For the text-containing cell, return its midpoint in [x, y] coordinate format. 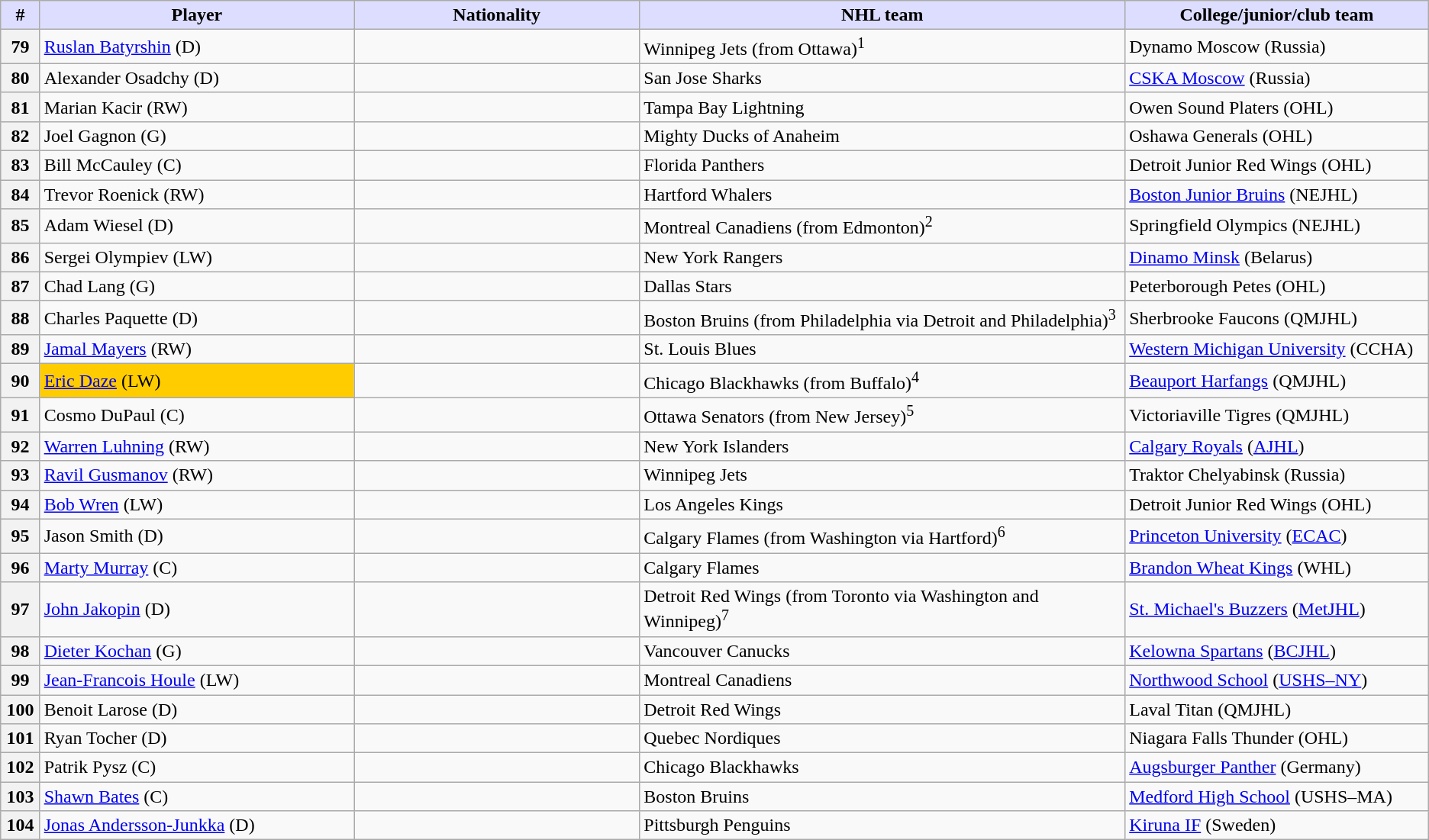
86 [20, 257]
Tampa Bay Lightning [882, 107]
Eric Daze (LW) [197, 381]
Dinamo Minsk (Belarus) [1277, 257]
100 [20, 710]
Montreal Canadiens (from Edmonton)2 [882, 226]
Medford High School (USHS–MA) [1277, 797]
90 [20, 381]
82 [20, 136]
Boston Bruins (from Philadelphia via Detroit and Philadelphia)3 [882, 317]
Jason Smith (D) [197, 536]
97 [20, 610]
Bill McCauley (C) [197, 166]
Winnipeg Jets [882, 475]
Trevor Roenick (RW) [197, 195]
San Jose Sharks [882, 78]
Patrik Pysz (C) [197, 768]
Mighty Ducks of Anaheim [882, 136]
CSKA Moscow (Russia) [1277, 78]
Charles Paquette (D) [197, 317]
Ryan Tocher (D) [197, 739]
# [20, 15]
Sergei Olympiev (LW) [197, 257]
Oshawa Generals (OHL) [1277, 136]
Hartford Whalers [882, 195]
Boston Bruins [882, 797]
Jean-Francois Houle (LW) [197, 681]
Traktor Chelyabinsk (Russia) [1277, 475]
Quebec Nordiques [882, 739]
Ravil Gusmanov (RW) [197, 475]
Los Angeles Kings [882, 504]
Winnipeg Jets (from Ottawa)1 [882, 47]
Owen Sound Platers (OHL) [1277, 107]
101 [20, 739]
Sherbrooke Faucons (QMJHL) [1277, 317]
Laval Titan (QMJHL) [1277, 710]
Western Michigan University (CCHA) [1277, 349]
Nationality [497, 15]
102 [20, 768]
Detroit Red Wings (from Toronto via Washington and Winnipeg)7 [882, 610]
Augsburger Panther (Germany) [1277, 768]
Dynamo Moscow (Russia) [1277, 47]
New York Rangers [882, 257]
104 [20, 826]
103 [20, 797]
80 [20, 78]
Dieter Kochan (G) [197, 651]
85 [20, 226]
Florida Panthers [882, 166]
Boston Junior Bruins (NEJHL) [1277, 195]
Dallas Stars [882, 286]
88 [20, 317]
Warren Luhning (RW) [197, 446]
95 [20, 536]
Bob Wren (LW) [197, 504]
Chicago Blackhawks [882, 768]
Ottawa Senators (from New Jersey)5 [882, 415]
Adam Wiesel (D) [197, 226]
98 [20, 651]
St. Louis Blues [882, 349]
Victoriaville Tigres (QMJHL) [1277, 415]
Player [197, 15]
Kiruna IF (Sweden) [1277, 826]
Northwood School (USHS–NY) [1277, 681]
Calgary Flames (from Washington via Hartford)6 [882, 536]
Alexander Osadchy (D) [197, 78]
Jamal Mayers (RW) [197, 349]
Marian Kacir (RW) [197, 107]
Chicago Blackhawks (from Buffalo)4 [882, 381]
79 [20, 47]
96 [20, 568]
College/junior/club team [1277, 15]
91 [20, 415]
Kelowna Spartans (BCJHL) [1277, 651]
Jonas Andersson-Junkka (D) [197, 826]
Niagara Falls Thunder (OHL) [1277, 739]
89 [20, 349]
Princeton University (ECAC) [1277, 536]
92 [20, 446]
NHL team [882, 15]
Marty Murray (C) [197, 568]
Pittsburgh Penguins [882, 826]
Cosmo DuPaul (C) [197, 415]
John Jakopin (D) [197, 610]
87 [20, 286]
81 [20, 107]
Chad Lang (G) [197, 286]
Calgary Flames [882, 568]
St. Michael's Buzzers (MetJHL) [1277, 610]
Calgary Royals (AJHL) [1277, 446]
Benoit Larose (D) [197, 710]
84 [20, 195]
Detroit Red Wings [882, 710]
New York Islanders [882, 446]
Vancouver Canucks [882, 651]
83 [20, 166]
Joel Gagnon (G) [197, 136]
Montreal Canadiens [882, 681]
94 [20, 504]
Beauport Harfangs (QMJHL) [1277, 381]
Ruslan Batyrshin (D) [197, 47]
Springfield Olympics (NEJHL) [1277, 226]
93 [20, 475]
99 [20, 681]
Peterborough Petes (OHL) [1277, 286]
Shawn Bates (C) [197, 797]
Brandon Wheat Kings (WHL) [1277, 568]
